Detect which cell encompasses the target text, then output its [X, Y] center coordinate. 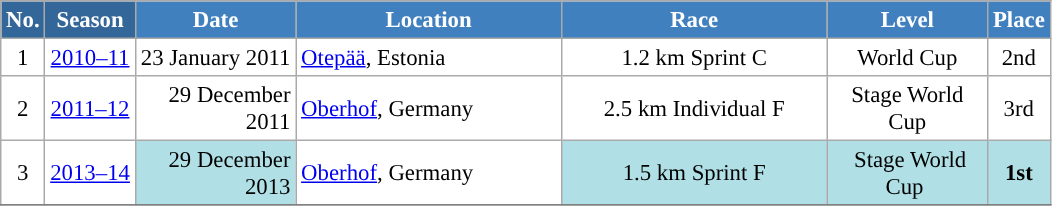
2011–12 [90, 108]
29 December 2011 [216, 108]
Date [216, 20]
Race [694, 20]
Place [1019, 20]
3rd [1019, 108]
World Cup [908, 58]
1.2 km Sprint C [694, 58]
2nd [1019, 58]
No. [23, 20]
Level [908, 20]
Otepää, Estonia [429, 58]
Season [90, 20]
2010–11 [90, 58]
1 [23, 58]
2.5 km Individual F [694, 108]
1st [1019, 174]
2 [23, 108]
29 December 2013 [216, 174]
1.5 km Sprint F [694, 174]
23 January 2011 [216, 58]
3 [23, 174]
Location [429, 20]
2013–14 [90, 174]
